Detect which cell encompasses the target text, then output its (x, y) center coordinate. 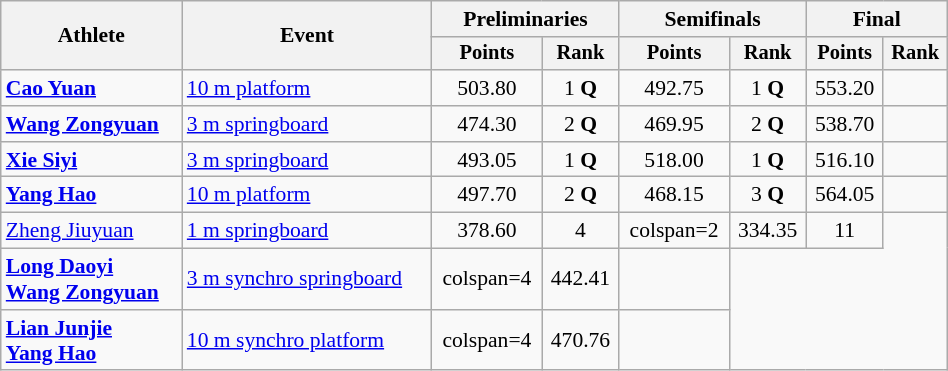
503.80 (487, 88)
3 m synchro springboard (307, 280)
493.05 (487, 160)
Preliminaries (526, 19)
Semifinals (712, 19)
497.70 (487, 195)
Xie Siyi (92, 160)
442.41 (580, 280)
1 m springboard (307, 231)
3 Q (768, 195)
Long Daoyi Wang Zongyuan (92, 280)
Wang Zongyuan (92, 124)
334.35 (768, 231)
11 (844, 231)
4 (580, 231)
Event (307, 36)
553.20 (844, 88)
492.75 (674, 88)
Zheng Jiuyuan (92, 231)
518.00 (674, 160)
564.05 (844, 195)
Final (876, 19)
470.76 (580, 340)
Cao Yuan (92, 88)
Lian Junjie Yang Hao (92, 340)
Yang Hao (92, 195)
378.60 (487, 231)
colspan=2 (674, 231)
10 m synchro platform (307, 340)
474.30 (487, 124)
538.70 (844, 124)
468.15 (674, 195)
Athlete (92, 36)
469.95 (674, 124)
516.10 (844, 160)
